From the cell containing the given text, extract its center point as [x, y] coordinate. 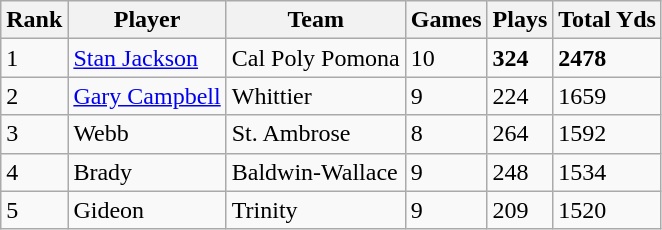
Plays [520, 20]
St. Ambrose [316, 134]
1659 [608, 96]
Games [446, 20]
324 [520, 58]
Cal Poly Pomona [316, 58]
Whittier [316, 96]
Webb [147, 134]
10 [446, 58]
224 [520, 96]
Baldwin-Wallace [316, 172]
Trinity [316, 210]
Stan Jackson [147, 58]
248 [520, 172]
209 [520, 210]
3 [34, 134]
2 [34, 96]
Rank [34, 20]
264 [520, 134]
Brady [147, 172]
4 [34, 172]
Player [147, 20]
1520 [608, 210]
1534 [608, 172]
5 [34, 210]
Team [316, 20]
1 [34, 58]
2478 [608, 58]
Total Yds [608, 20]
8 [446, 134]
Gary Campbell [147, 96]
Gideon [147, 210]
1592 [608, 134]
